Detect which cell encompasses the target text, then output its (x, y) center coordinate. 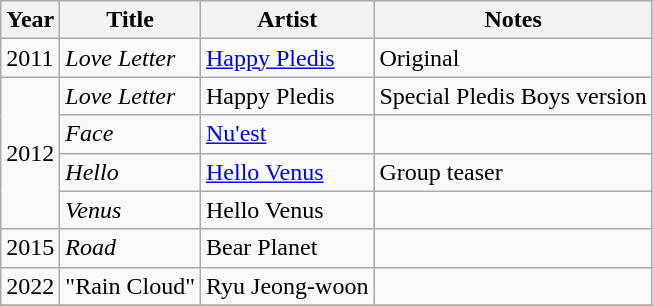
Nu'est (286, 134)
Road (130, 248)
Title (130, 20)
Year (30, 20)
Original (513, 58)
Special Pledis Boys version (513, 96)
2011 (30, 58)
Bear Planet (286, 248)
Notes (513, 20)
"Rain Cloud" (130, 286)
Hello (130, 172)
2022 (30, 286)
Ryu Jeong-woon (286, 286)
2012 (30, 153)
Face (130, 134)
2015 (30, 248)
Group teaser (513, 172)
Artist (286, 20)
Venus (130, 210)
